Output the (x, y) coordinate of the center of the cell containing the given text.  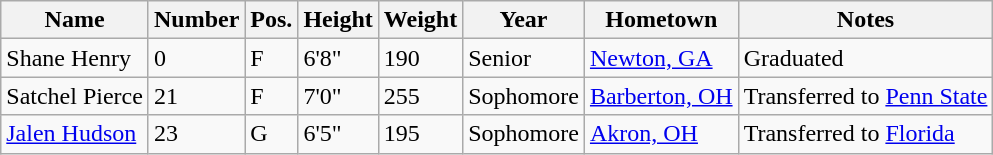
Barberton, OH (661, 96)
Height (338, 20)
Senior (524, 58)
7'0" (338, 96)
Shane Henry (75, 58)
Pos. (272, 20)
255 (420, 96)
Hometown (661, 20)
21 (196, 96)
Number (196, 20)
Notes (866, 20)
Name (75, 20)
Jalen Hudson (75, 134)
Transferred to Florida (866, 134)
Weight (420, 20)
Graduated (866, 58)
6'8" (338, 58)
Year (524, 20)
Akron, OH (661, 134)
23 (196, 134)
Transferred to Penn State (866, 96)
6'5" (338, 134)
0 (196, 58)
Satchel Pierce (75, 96)
190 (420, 58)
Newton, GA (661, 58)
195 (420, 134)
G (272, 134)
